Find where the given text appears and provide that cell's center as (X, Y) coordinate. 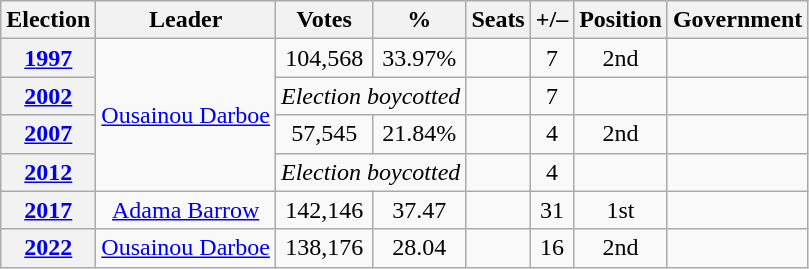
Seats (498, 20)
104,568 (324, 58)
2002 (48, 96)
33.97% (420, 58)
+/– (552, 20)
Adama Barrow (186, 210)
21.84% (420, 134)
Government (737, 20)
142,146 (324, 210)
Position (621, 20)
57,545 (324, 134)
28.04 (420, 248)
31 (552, 210)
138,176 (324, 248)
16 (552, 248)
2022 (48, 248)
Votes (324, 20)
% (420, 20)
1997 (48, 58)
1st (621, 210)
2007 (48, 134)
37.47 (420, 210)
Election (48, 20)
2012 (48, 172)
Leader (186, 20)
2017 (48, 210)
